Search for the cell housing the specified text and yield its [X, Y] center coordinate. 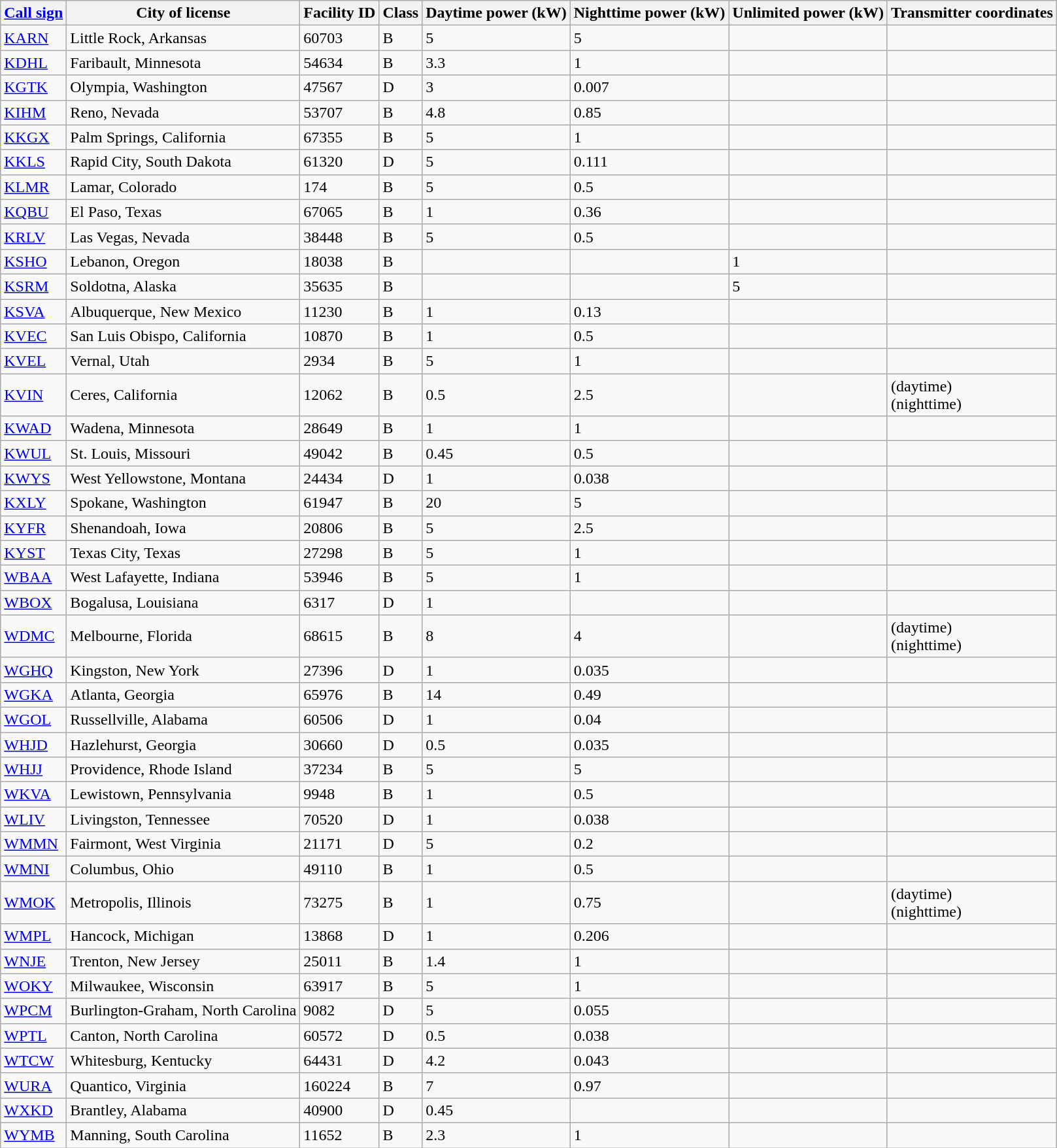
Hazlehurst, Georgia [183, 744]
12062 [340, 395]
WOKY [34, 986]
WBOX [34, 602]
KYFR [34, 528]
KSHO [34, 261]
Kingston, New York [183, 670]
WBAA [34, 578]
4.2 [497, 1060]
WNJE [34, 961]
28649 [340, 429]
6317 [340, 602]
Wadena, Minnesota [183, 429]
WTCW [34, 1060]
18038 [340, 261]
0.36 [650, 212]
Lamar, Colorado [183, 187]
Fairmont, West Virginia [183, 844]
0.206 [650, 936]
WMOK [34, 903]
9082 [340, 1011]
Spokane, Washington [183, 503]
68615 [340, 636]
70520 [340, 819]
Soldotna, Alaska [183, 286]
65976 [340, 695]
11652 [340, 1135]
WXKD [34, 1110]
13868 [340, 936]
53946 [340, 578]
Olympia, Washington [183, 88]
24434 [340, 478]
Bogalusa, Louisiana [183, 602]
WGHQ [34, 670]
Whitesburg, Kentucky [183, 1060]
30660 [340, 744]
0.111 [650, 162]
60703 [340, 38]
KVIN [34, 395]
Daytime power (kW) [497, 13]
27396 [340, 670]
KIHM [34, 112]
7 [497, 1085]
0.85 [650, 112]
San Luis Obispo, California [183, 336]
WYMB [34, 1135]
0.055 [650, 1011]
20 [497, 503]
49042 [340, 453]
0.04 [650, 719]
Milwaukee, Wisconsin [183, 986]
Texas City, Texas [183, 553]
2934 [340, 361]
KKGX [34, 137]
Manning, South Carolina [183, 1135]
21171 [340, 844]
WURA [34, 1085]
WPCM [34, 1011]
KSVA [34, 312]
St. Louis, Missouri [183, 453]
160224 [340, 1085]
WKVA [34, 795]
WPTL [34, 1036]
WMNI [34, 869]
Rapid City, South Dakota [183, 162]
Call sign [34, 13]
37234 [340, 770]
3 [497, 88]
3.3 [497, 63]
WMMN [34, 844]
60506 [340, 719]
Quantico, Virginia [183, 1085]
Columbus, Ohio [183, 869]
West Lafayette, Indiana [183, 578]
WHJD [34, 744]
KLMR [34, 187]
64431 [340, 1060]
4 [650, 636]
27298 [340, 553]
Faribault, Minnesota [183, 63]
Lebanon, Oregon [183, 261]
WGOL [34, 719]
25011 [340, 961]
WMPL [34, 936]
Little Rock, Arkansas [183, 38]
Lewistown, Pennsylvania [183, 795]
Livingston, Tennessee [183, 819]
KKLS [34, 162]
20806 [340, 528]
KWYS [34, 478]
Las Vegas, Nevada [183, 237]
Providence, Rhode Island [183, 770]
11230 [340, 312]
Russellville, Alabama [183, 719]
Reno, Nevada [183, 112]
Hancock, Michigan [183, 936]
WDMC [34, 636]
67355 [340, 137]
60572 [340, 1036]
El Paso, Texas [183, 212]
0.13 [650, 312]
9948 [340, 795]
0.2 [650, 844]
Trenton, New Jersey [183, 961]
73275 [340, 903]
West Yellowstone, Montana [183, 478]
14 [497, 695]
KARN [34, 38]
WGKA [34, 695]
KWUL [34, 453]
Vernal, Utah [183, 361]
4.8 [497, 112]
KRLV [34, 237]
63917 [340, 986]
Ceres, California [183, 395]
35635 [340, 286]
Metropolis, Illinois [183, 903]
KQBU [34, 212]
KXLY [34, 503]
WHJJ [34, 770]
KVEL [34, 361]
Transmitter coordinates [971, 13]
Albuquerque, New Mexico [183, 312]
49110 [340, 869]
0.75 [650, 903]
61947 [340, 503]
KDHL [34, 63]
47567 [340, 88]
Facility ID [340, 13]
Unlimited power (kW) [808, 13]
0.97 [650, 1085]
KWAD [34, 429]
Brantley, Alabama [183, 1110]
Atlanta, Georgia [183, 695]
0.49 [650, 695]
KGTK [34, 88]
61320 [340, 162]
2.3 [497, 1135]
40900 [340, 1110]
38448 [340, 237]
Canton, North Carolina [183, 1036]
1.4 [497, 961]
Melbourne, Florida [183, 636]
10870 [340, 336]
53707 [340, 112]
WLIV [34, 819]
KYST [34, 553]
Class [401, 13]
Burlington-Graham, North Carolina [183, 1011]
Shenandoah, Iowa [183, 528]
KVEC [34, 336]
KSRM [34, 286]
54634 [340, 63]
67065 [340, 212]
174 [340, 187]
0.007 [650, 88]
0.043 [650, 1060]
Palm Springs, California [183, 137]
8 [497, 636]
City of license [183, 13]
Nighttime power (kW) [650, 13]
